Search for the cell housing the specified text and yield its [x, y] center coordinate. 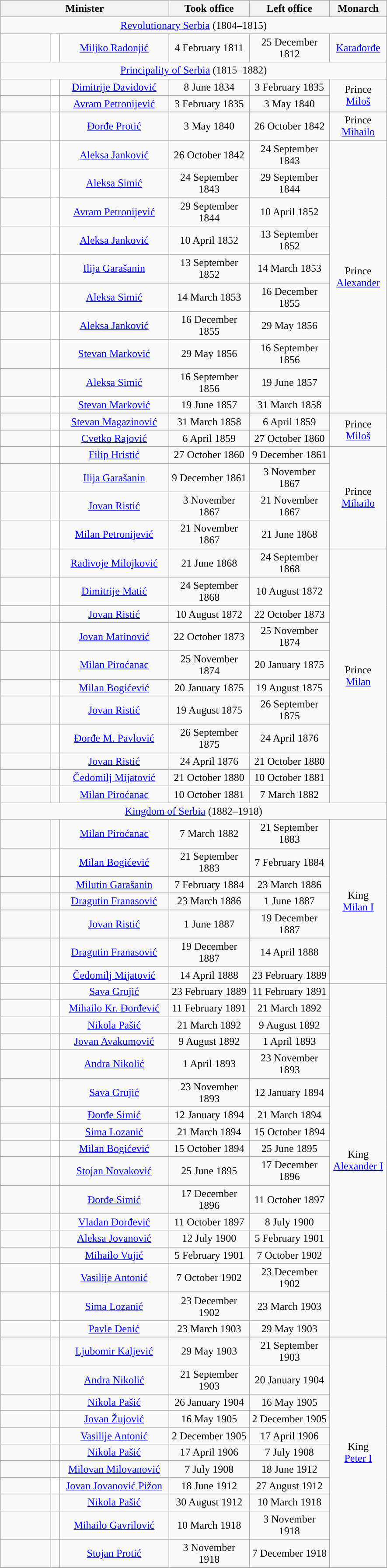
27 August 1912 [289, 1486]
Left office [289, 9]
Karađorđe [359, 48]
Mihailo Kr. Đorđević [114, 1008]
Filip Hristić [114, 455]
Milovan Milovanović [114, 1469]
KingMilan I [359, 901]
30 August 1912 [209, 1502]
7 December 1918 [289, 1553]
Dimitrije Davidović [114, 87]
Stojan Novaković [114, 1171]
Vladan Đorđević [114, 1222]
20 January 1904 [289, 1380]
Jovan Marinović [114, 636]
Đorđe M. Pavlović [114, 738]
Minister [85, 9]
8 July 1900 [289, 1222]
Stojan Protić [114, 1553]
26 January 1904 [209, 1403]
Milan Petronijević [114, 535]
Monarch [359, 9]
4 February 1811 [209, 48]
25 December 1812 [289, 48]
PrinceAlexander [359, 277]
Jovan Avakumović [114, 1042]
8 June 1834 [209, 87]
Jovan Jovanović Pižon [114, 1486]
PrinceMilan [359, 675]
Aleksa Jovanović [114, 1239]
12 July 1900 [209, 1239]
Kingdom of Serbia (1882–1918) [194, 811]
Miljko Radonjić [114, 48]
KingPeter I [359, 1452]
Đorđe Protić [114, 126]
Cvetko Rajović [114, 438]
Milutin Garašanin [114, 885]
Took office [209, 9]
Ljubomir Kaljević [114, 1351]
Mihailo Gavrilović [114, 1525]
Dimitrije Matić [114, 591]
Stevan Magazinović [114, 422]
Pavle Denić [114, 1329]
KingAlexander I [359, 1160]
Mihailo Vujić [114, 1255]
Revolutionary Serbia (1804–1815) [194, 25]
Radivoje Milojković [114, 563]
Jovan Žujović [114, 1419]
Principality of Serbia (1815–1882) [194, 70]
